Extract the (X, Y) coordinate from the center of the cell holding the provided text.  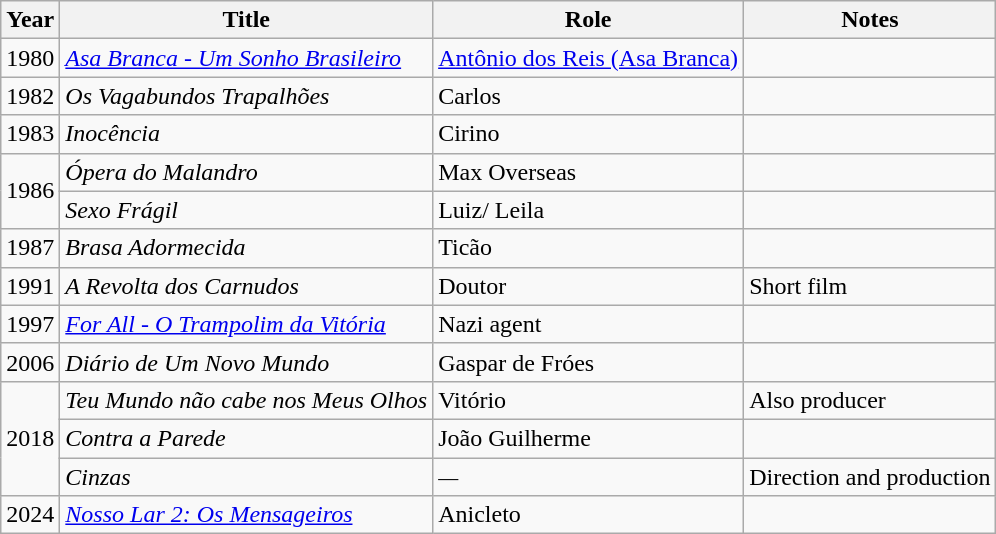
Os Vagabundos Trapalhões (246, 96)
Gaspar de Fróes (588, 362)
Diário de Um Novo Mundo (246, 362)
1980 (30, 58)
1991 (30, 286)
Cinzas (246, 477)
A Revolta dos Carnudos (246, 286)
Nazi agent (588, 324)
Vitório (588, 400)
2024 (30, 515)
Doutor (588, 286)
Ticão (588, 248)
Direction and production (870, 477)
Nosso Lar 2: Os Mensageiros (246, 515)
1982 (30, 96)
Year (30, 20)
Short film (870, 286)
2006 (30, 362)
Ópera do Malandro (246, 172)
Contra a Parede (246, 438)
Luiz/ Leila (588, 210)
1983 (30, 134)
1986 (30, 191)
Sexo Frágil (246, 210)
Inocência (246, 134)
1997 (30, 324)
Role (588, 20)
Max Overseas (588, 172)
2018 (30, 438)
— (588, 477)
Asa Branca - Um Sonho Brasileiro (246, 58)
Carlos (588, 96)
Antônio dos Reis (Asa Branca) (588, 58)
Notes (870, 20)
João Guilherme (588, 438)
Anicleto (588, 515)
Title (246, 20)
For All - O Trampolim da Vitória (246, 324)
Also producer (870, 400)
Cirino (588, 134)
Teu Mundo não cabe nos Meus Olhos (246, 400)
1987 (30, 248)
Brasa Adormecida (246, 248)
